From the cell containing the given text, extract its center point as (X, Y) coordinate. 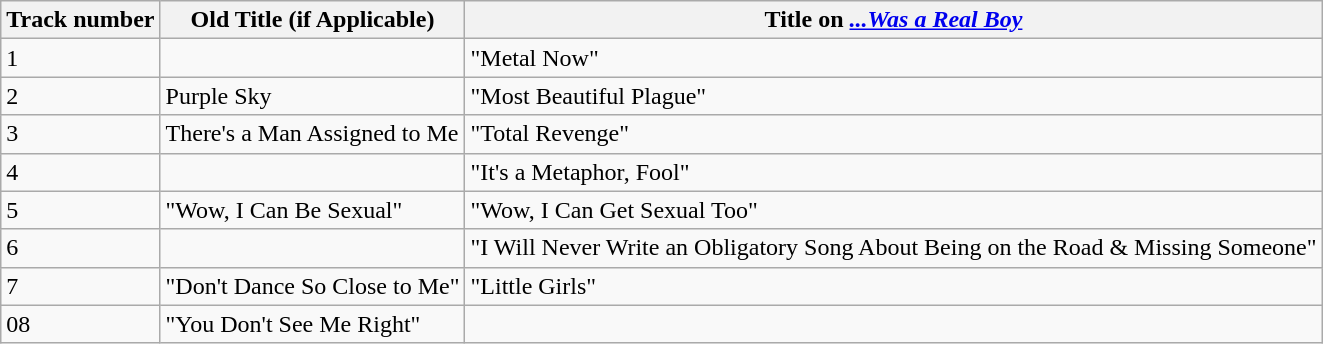
5 (80, 210)
"Total Revenge" (894, 134)
"Metal Now" (894, 58)
4 (80, 172)
2 (80, 96)
"It's a Metaphor, Fool" (894, 172)
"Most Beautiful Plague" (894, 96)
"I Will Never Write an Obligatory Song About Being on the Road & Missing Someone" (894, 248)
"Wow, I Can Be Sexual" (312, 210)
6 (80, 248)
7 (80, 286)
Old Title (if Applicable) (312, 20)
"You Don't See Me Right" (312, 324)
Purple Sky (312, 96)
There's a Man Assigned to Me (312, 134)
3 (80, 134)
Title on ...Was a Real Boy (894, 20)
"Wow, I Can Get Sexual Too" (894, 210)
"Don't Dance So Close to Me" (312, 286)
"Little Girls" (894, 286)
1 (80, 58)
Track number (80, 20)
08 (80, 324)
